Find where the given text appears and provide that cell's center as [X, Y] coordinate. 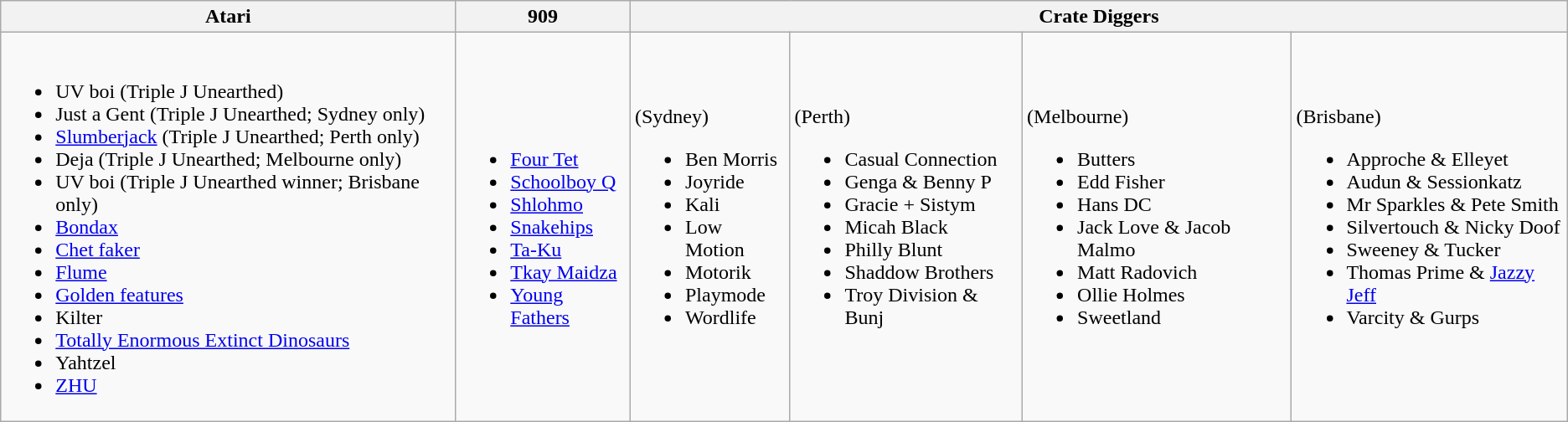
(Perth)Casual ConnectionGenga & Benny PGracie + SistymMicah BlackPhilly BluntShaddow BrothersTroy Division & Bunj [906, 227]
909 [543, 17]
Crate Diggers [1099, 17]
Atari [228, 17]
(Melbourne)ButtersEdd FisherHans DCJack Love & Jacob MalmoMatt RadovichOllie HolmesSweetland [1158, 227]
(Sydney)Ben MorrisJoyrideKaliLow MotionMotorikPlaymodeWordlife [709, 227]
Four TetSchoolboy QShlohmoSnakehipsTa-KuTkay MaidzaYoung Fathers [543, 227]
